Extract the (X, Y) coordinate from the center of the cell holding the provided text.  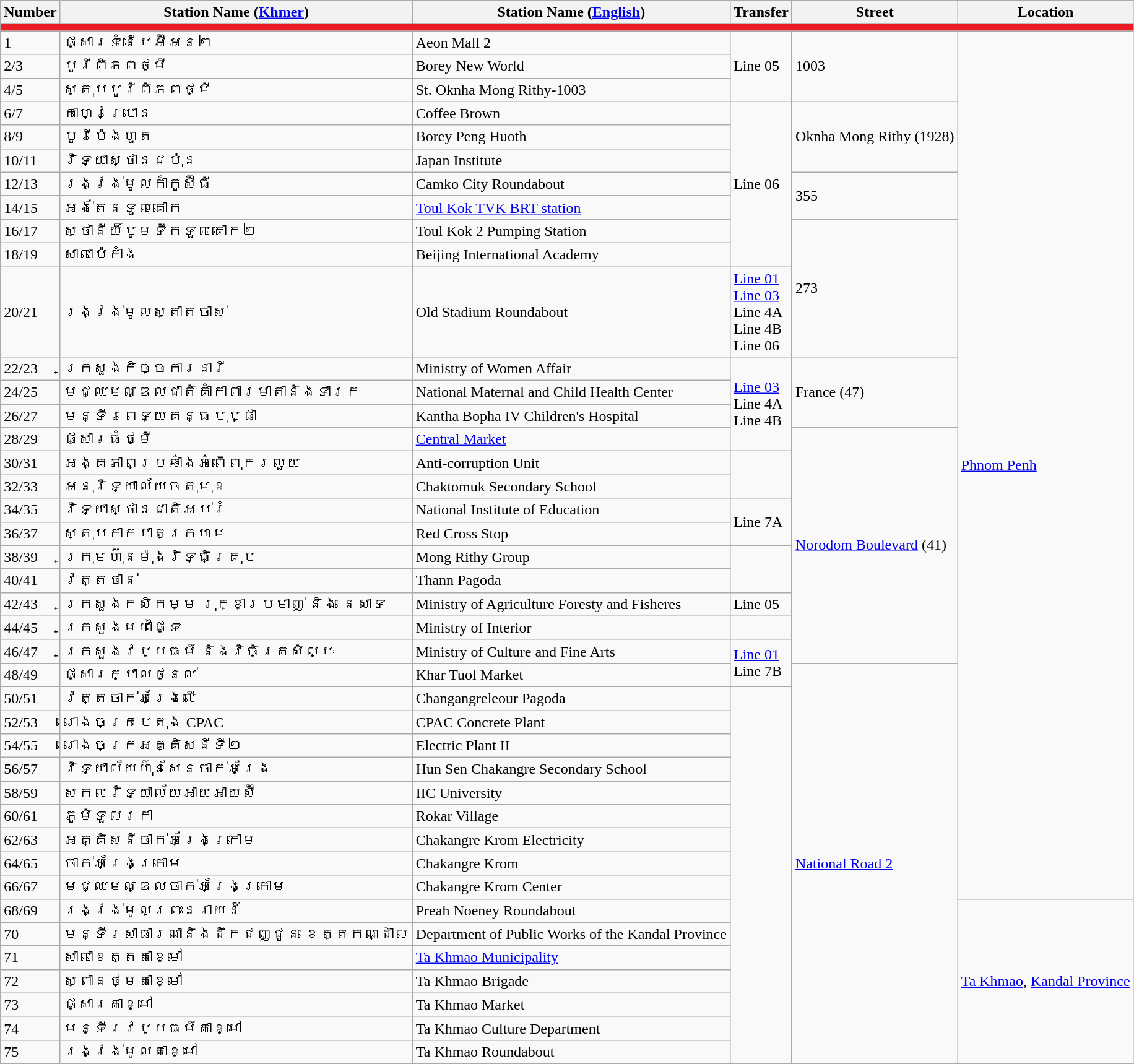
10/11 (30, 160)
រោងចក្រអគ្គិសនីទី២ (236, 746)
Coffee Brown (571, 113)
CPAC Concrete Plant (571, 722)
18/19 (30, 254)
ក្រសួងវប្បធម៍ និងវិចិត្រសិល្បៈ (236, 651)
Station Name (English) (571, 12)
28/29 (30, 439)
Anti-corruption Unit (571, 463)
Preah Noeney Roundabout (571, 910)
355 (875, 196)
សាលាខេត្តតាខ្មៅ (236, 958)
Ministry of Culture and Fine Arts (571, 651)
42/43 (30, 604)
National Institute of Education (571, 510)
Kantha Bopha IV Children's Hospital (571, 416)
Street (875, 12)
Transfer (761, 12)
26/27 (30, 416)
រោងចក្របេតុង CPAC (236, 722)
Thann Pagoda (571, 581)
ក្រសួងកសិកម្ម រុក្ខាប្រមាញ់ និង នេសាទ (236, 604)
Borey New World (571, 66)
អនុវិទ្យាល័យចតុមុខ (236, 487)
36/37 (30, 534)
50/51 (30, 698)
48/49 (30, 675)
54/55 (30, 746)
Ministry of Women Affair (571, 369)
2/3 (30, 66)
Phnom Penh (1045, 465)
មន្ទីរវប្បធម៍តាខ្មៅ (236, 1028)
72 (30, 981)
Mong Rithy Group (571, 557)
St. Oknha Mong Rithy-1003 (571, 90)
ស្ថានីយ៏បូមទឹកទួលគោក២ (236, 231)
សាលាប៉េកាំង (236, 254)
Chakangre Krom Electricity (571, 840)
អគ្គិសនីចាក់អង្រែក្រោម (236, 840)
8/9 (30, 137)
Line 01Line 7B (761, 663)
វិទ្យាស្ថានជាតិអប់រំ (236, 510)
34/35 (30, 510)
ចាក់អង្រែក្រោម (236, 863)
Number (30, 12)
1 (30, 43)
បូរីពិភពថ្មី (236, 66)
Japan Institute (571, 160)
មជ្ឈមណ្ឌលជាតិគាំកាពារមាតានិងទារក (236, 392)
62/63 (30, 840)
រង្វង់មូលស្តាតចាស់ (236, 311)
រង្វង់មូលតាខ្មៅ (236, 1052)
Rokar Village (571, 816)
56/57 (30, 769)
IIC University (571, 793)
Ta Khmao Brigade (571, 981)
អង្គភាពប្រឆាំងអំពើពុករលួយ (236, 463)
National Road 2 (875, 863)
ក្រសួងកិច្ចការនារី (236, 369)
វត្តចាក់អង្រែលើ (236, 698)
Toul Kok 2 Pumping Station (571, 231)
Chakangre Krom (571, 863)
Ta Khmao Market (571, 1005)
ផ្សារក្បាលថ្នល់ (236, 675)
32/33 (30, 487)
Norodom Boulevard (41) (875, 546)
អង់តែនទួលគោក (236, 207)
20/21 (30, 311)
វត្តថាន់ (236, 581)
Changangreleour Pagoda (571, 698)
Line 01Line 03Line 4ALine 4BLine 06 (761, 311)
16/17 (30, 231)
Ministry of Agriculture Foresty and Fisheres (571, 604)
Station Name (Khmer) (236, 12)
58/59 (30, 793)
75 (30, 1052)
ក្រសួងមហាផ្ទៃ (236, 628)
Department of Public Works of the Kandal Province (571, 934)
Line 06 (761, 184)
ផ្សារធំថ្មី (236, 439)
68/69 (30, 910)
52/53 (30, 722)
64/65 (30, 863)
Location (1045, 12)
44/45 (30, 628)
រង្វង់មូលព្រះនរាយន៍ (236, 910)
Beijing International Academy (571, 254)
ផ្សារតាខ្មៅ (236, 1005)
74 (30, 1028)
273 (875, 288)
Electric Plant II (571, 746)
6/7 (30, 113)
71 (30, 958)
សកលវិទ្យាល័យអាយអាយស៊ី (236, 793)
22/23 (30, 369)
រង្វង់មូលកាំកូស៊ីធី (236, 184)
Chakangre Krom Center (571, 887)
Borey Peng Huoth (571, 137)
ផ្សារទំនើបអ៊ីអន២ (236, 43)
30/31 (30, 463)
4/5 (30, 90)
Toul Kok TVK BRT station (571, 207)
70 (30, 934)
Chaktomuk Secondary School (571, 487)
40/41 (30, 581)
Khar Tuol Market (571, 675)
Old Stadium Roundabout (571, 311)
Line 7A (761, 522)
12/13 (30, 184)
វិទ្យាស្ថានជប៉ុន (236, 160)
កាហ្វេប្រោន (236, 113)
Red Cross Stop (571, 534)
France (47) (875, 392)
ស្តុបកាកបាតក្រហម (236, 534)
ក្រុមហ៊ុនម៉ុងរិទ្ធិគ្រុប (236, 557)
Ta Khmao Culture Department (571, 1028)
Central Market (571, 439)
Ta Khmao Municipality (571, 958)
Ta Khmao Roundabout (571, 1052)
60/61 (30, 816)
បូរីប៉េងហួត (236, 137)
1003 (875, 66)
38/39 (30, 557)
ស្ពានថ្មតាខ្មៅ (236, 981)
មន្ទីរពេទ្យគន្ធបុប្ផា (236, 416)
ភូមិទួលរកា (236, 816)
វិទ្យាល័យហ៊ុនសែនចាក់អង្រែ (236, 769)
National Maternal and Child Health Center (571, 392)
24/25 (30, 392)
Ta Khmao, Kandal Province (1045, 981)
Ministry of Interior (571, 628)
46/47 (30, 651)
ស្តុបបូរីពិភពថ្មី (236, 90)
Line 03Line 4ALine 4B (761, 404)
Aeon Mall 2 (571, 43)
Hun Sen Chakangre Secondary School (571, 769)
73 (30, 1005)
Camko City Roundabout (571, 184)
មន្ទីរសាធារណានិងដឹកជញ្ជូន ខេត្តកណ្ដាល (236, 934)
14/15 (30, 207)
66/67 (30, 887)
Oknha Mong Rithy (1928) (875, 137)
មជ្ឈមណ្ឌលចាក់អង្រែក្រោម (236, 887)
